Return [X, Y] of the center of cell containing provided text 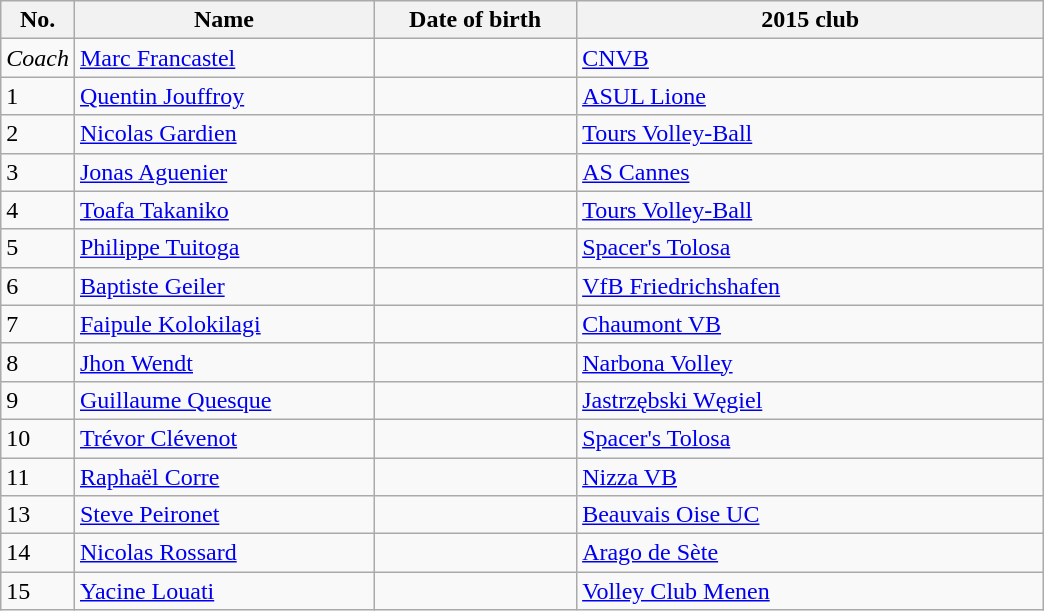
Raphaël Corre [224, 477]
13 [38, 515]
ASUL Lione [810, 96]
Guillaume Quesque [224, 400]
No. [38, 20]
Narbona Volley [810, 362]
Toafa Takaniko [224, 210]
11 [38, 477]
Beauvais Oise UC [810, 515]
Jonas Aguenier [224, 172]
Quentin Jouffroy [224, 96]
9 [38, 400]
CNVB [810, 58]
14 [38, 553]
Volley Club Menen [810, 591]
8 [38, 362]
Faipule Kolokilagi [224, 324]
Steve Peironet [224, 515]
Chaumont VB [810, 324]
Jastrzębski Węgiel [810, 400]
Baptiste Geiler [224, 286]
Name [224, 20]
10 [38, 438]
Date of birth [476, 20]
Arago de Sète [810, 553]
Philippe Tuitoga [224, 248]
5 [38, 248]
6 [38, 286]
1 [38, 96]
Jhon Wendt [224, 362]
Trévor Clévenot [224, 438]
VfB Friedrichshafen [810, 286]
Yacine Louati [224, 591]
2015 club [810, 20]
Nizza VB [810, 477]
2 [38, 134]
4 [38, 210]
Nicolas Rossard [224, 553]
3 [38, 172]
7 [38, 324]
15 [38, 591]
AS Cannes [810, 172]
Coach [38, 58]
Marc Francastel [224, 58]
Nicolas Gardien [224, 134]
